Return (X, Y) of the center of cell containing provided text 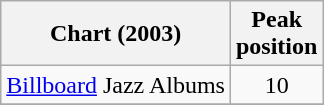
Chart (2003) (116, 34)
10 (276, 85)
Peakposition (276, 34)
Billboard Jazz Albums (116, 85)
